Identify which cell holds the provided text, then report its [x, y] central coordinate. 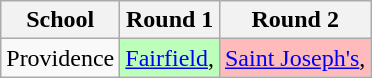
Fairfield, [170, 58]
Round 2 [294, 20]
Providence [60, 58]
School [60, 20]
Saint Joseph's, [294, 58]
Round 1 [170, 20]
